Capture the cell that displays the provided text and extract its (X, Y) central coordinate. 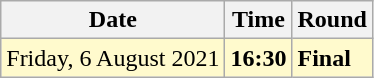
Friday, 6 August 2021 (113, 58)
Round (332, 20)
Date (113, 20)
Time (258, 20)
16:30 (258, 58)
Final (332, 58)
